Extract the [X, Y] coordinate from the center of the cell holding the provided text.  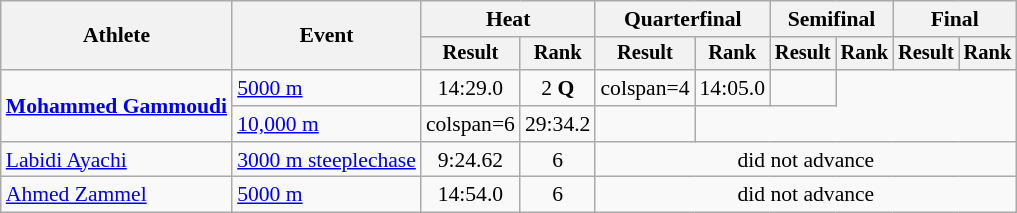
colspan=6 [470, 124]
Ahmed Zammel [116, 195]
3000 m steeplechase [326, 160]
Labidi Ayachi [116, 160]
14:05.0 [732, 88]
Event [326, 36]
Mohammed Gammoudi [116, 106]
14:29.0 [470, 88]
colspan=4 [644, 88]
Semifinal [832, 19]
Heat [508, 19]
14:54.0 [470, 195]
Athlete [116, 36]
Final [954, 19]
10,000 m [326, 124]
Quarterfinal [682, 19]
29:34.2 [558, 124]
2 Q [558, 88]
9:24.62 [470, 160]
